Locate the cell with the specified text and output its [X, Y] center coordinate. 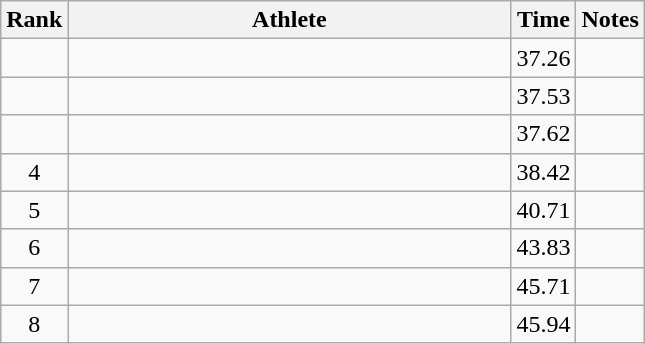
40.71 [544, 210]
4 [34, 172]
Notes [610, 20]
37.26 [544, 58]
Athlete [290, 20]
Time [544, 20]
45.94 [544, 324]
37.62 [544, 134]
37.53 [544, 96]
Rank [34, 20]
5 [34, 210]
45.71 [544, 286]
38.42 [544, 172]
7 [34, 286]
8 [34, 324]
43.83 [544, 248]
6 [34, 248]
